Detect which cell encompasses the target text, then output its (X, Y) center coordinate. 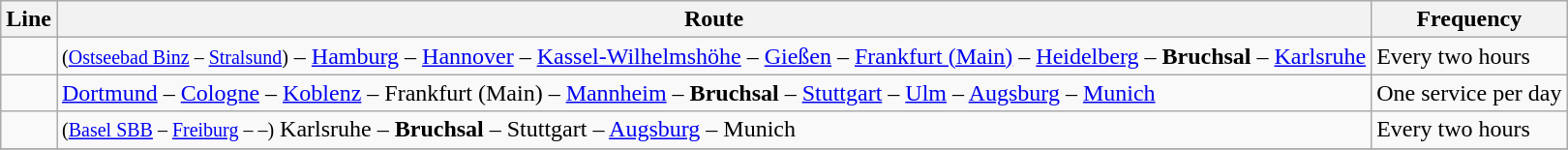
(Basel SBB – Freiburg – –) Karlsruhe – Bruchsal – Stuttgart – Augsburg – Munich (713, 130)
Dortmund – Cologne – Koblenz – Frankfurt (Main) – Mannheim – Bruchsal – Stuttgart – Ulm – Augsburg – Munich (713, 93)
Frequency (1469, 19)
Line (29, 19)
(Ostseebad Binz – Stralsund) – Hamburg – Hannover – Kassel-Wilhelmshöhe – Gießen – Frankfurt (Main) – Heidelberg – Bruchsal – Karlsruhe (713, 56)
One service per day (1469, 93)
Route (713, 19)
